Identify which cell holds the provided text, then report its (X, Y) central coordinate. 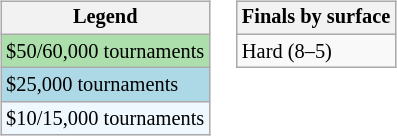
Hard (8–5) (316, 51)
$10/15,000 tournaments (105, 119)
Legend (105, 18)
Finals by surface (316, 18)
$50/60,000 tournaments (105, 51)
$25,000 tournaments (105, 85)
